Pinpoint the cell where the given text exists, returning its (x, y) midpoint coordinate. 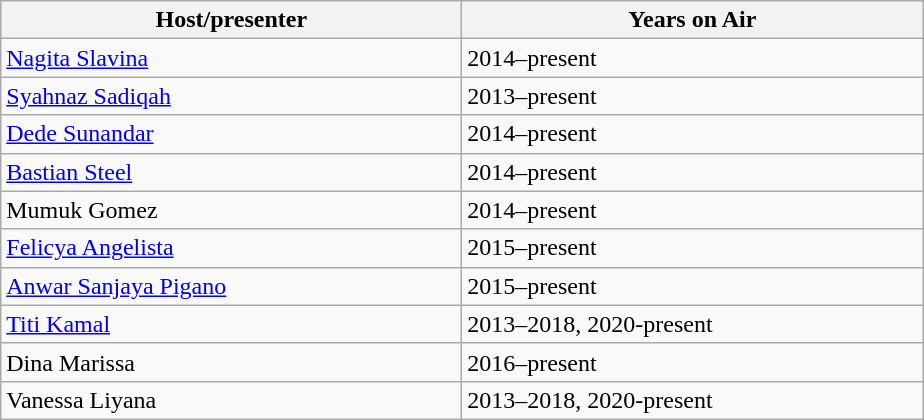
Vanessa Liyana (232, 400)
Titi Kamal (232, 324)
Felicya Angelista (232, 248)
Mumuk Gomez (232, 210)
Syahnaz Sadiqah (232, 96)
Dede Sunandar (232, 134)
Anwar Sanjaya Pigano (232, 286)
Host/presenter (232, 20)
Years on Air (692, 20)
Nagita Slavina (232, 58)
2016–present (692, 362)
2013–present (692, 96)
Bastian Steel (232, 172)
Dina Marissa (232, 362)
